Provide the [x, y] coordinate of the cell's center where the given text is located.  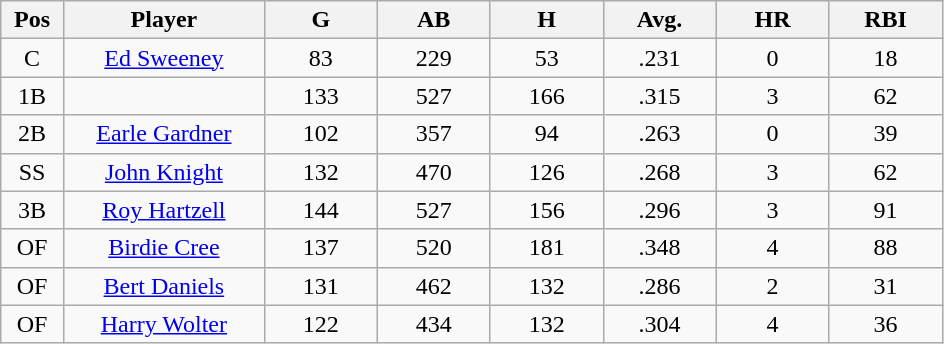
18 [886, 58]
3B [32, 210]
137 [320, 248]
Ed Sweeney [164, 58]
Bert Daniels [164, 286]
133 [320, 96]
122 [320, 324]
434 [434, 324]
AB [434, 20]
H [546, 20]
.296 [660, 210]
.348 [660, 248]
144 [320, 210]
39 [886, 134]
RBI [886, 20]
520 [434, 248]
G [320, 20]
Earle Gardner [164, 134]
1B [32, 96]
88 [886, 248]
2 [772, 286]
John Knight [164, 172]
126 [546, 172]
91 [886, 210]
36 [886, 324]
31 [886, 286]
357 [434, 134]
53 [546, 58]
.315 [660, 96]
.231 [660, 58]
Player [164, 20]
83 [320, 58]
.286 [660, 286]
HR [772, 20]
.304 [660, 324]
229 [434, 58]
166 [546, 96]
.268 [660, 172]
94 [546, 134]
C [32, 58]
Roy Hartzell [164, 210]
470 [434, 172]
181 [546, 248]
102 [320, 134]
Birdie Cree [164, 248]
Pos [32, 20]
156 [546, 210]
131 [320, 286]
Harry Wolter [164, 324]
.263 [660, 134]
Avg. [660, 20]
2B [32, 134]
SS [32, 172]
462 [434, 286]
